Scan for the cell matching the given text and deliver its [X, Y] coordinate at center. 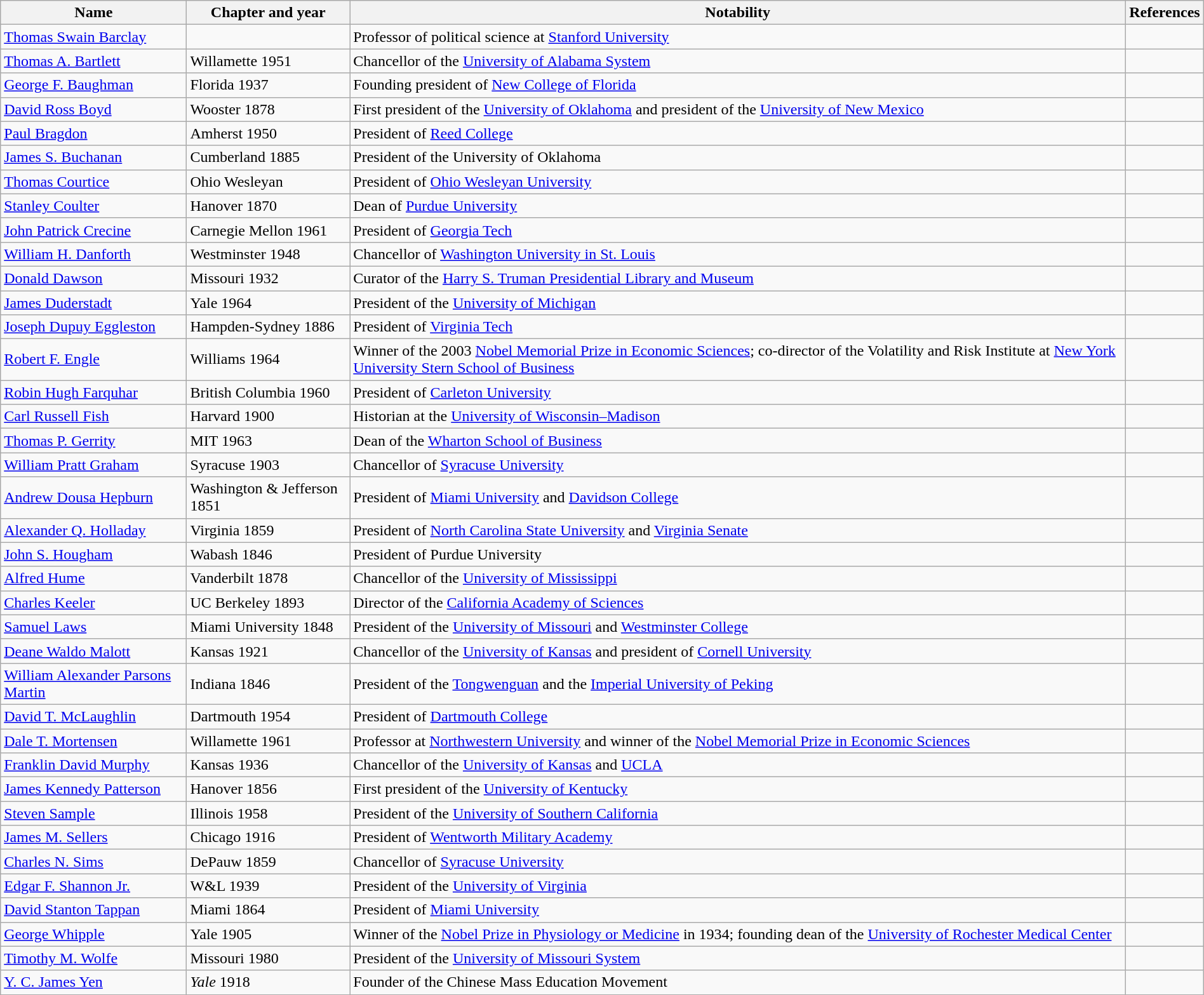
Miami University 1848 [268, 627]
Missouri 1932 [268, 278]
Thomas P. Gerrity [94, 441]
Williams 1964 [268, 359]
President of Miami University and Davidson College [738, 498]
John Patrick Crecine [94, 230]
President of the Tongwenguan and the Imperial University of Peking [738, 683]
Wooster 1878 [268, 109]
Kansas 1921 [268, 651]
Samuel Laws [94, 627]
Edgar F. Shannon Jr. [94, 886]
Wabash 1846 [268, 554]
Chancellor of the University of Mississippi [738, 578]
Founding president of New College of Florida [738, 85]
Professor of political science at Stanford University [738, 37]
President of Miami University [738, 910]
John S. Hougham [94, 554]
Yale 1918 [268, 982]
President of Purdue University [738, 554]
President of Ohio Wesleyan University [738, 182]
Indiana 1846 [268, 683]
Ohio Wesleyan [268, 182]
Miami 1864 [268, 910]
David Ross Boyd [94, 109]
Carnegie Mellon 1961 [268, 230]
UC Berkeley 1893 [268, 603]
Carl Russell Fish [94, 417]
Dale T. Mortensen [94, 741]
Florida 1937 [268, 85]
George F. Baughman [94, 85]
James Duderstadt [94, 303]
George Whipple [94, 934]
Harvard 1900 [268, 417]
References [1165, 13]
W&L 1939 [268, 886]
Hanover 1856 [268, 789]
Dean of Purdue University [738, 206]
Kansas 1936 [268, 765]
Chapter and year [268, 13]
Yale 1905 [268, 934]
Winner of the Nobel Prize in Physiology or Medicine in 1934; founding dean of the University of Rochester Medical Center [738, 934]
Y. C. James Yen [94, 982]
Stanley Coulter [94, 206]
MIT 1963 [268, 441]
William Pratt Graham [94, 465]
Historian at the University of Wisconsin–Madison [738, 417]
Syracuse 1903 [268, 465]
Professor at Northwestern University and winner of the Nobel Memorial Prize in Economic Sciences [738, 741]
Alexander Q. Holladay [94, 530]
Robin Hugh Farquhar [94, 392]
President of the University of Oklahoma [738, 157]
Chicago 1916 [268, 838]
Virginia 1859 [268, 530]
Willamette 1951 [268, 61]
James M. Sellers [94, 838]
Hanover 1870 [268, 206]
President of Dartmouth College [738, 716]
British Columbia 1960 [268, 392]
Robert F. Engle [94, 359]
Director of the California Academy of Sciences [738, 603]
Washington & Jefferson 1851 [268, 498]
President of the University of Southern California [738, 813]
Charles N. Sims [94, 862]
Dean of the Wharton School of Business [738, 441]
First president of the University of Kentucky [738, 789]
President of North Carolina State University and Virginia Senate [738, 530]
James S. Buchanan [94, 157]
Donald Dawson [94, 278]
Chancellor of the University of Alabama System [738, 61]
Steven Sample [94, 813]
Thomas A. Bartlett [94, 61]
Hampden-Sydney 1886 [268, 327]
Illinois 1958 [268, 813]
Alfred Hume [94, 578]
Dartmouth 1954 [268, 716]
Amherst 1950 [268, 133]
Missouri 1980 [268, 958]
President of the University of Missouri and Westminster College [738, 627]
Vanderbilt 1878 [268, 578]
Chancellor of Washington University in St. Louis [738, 254]
Curator of the Harry S. Truman Presidential Library and Museum [738, 278]
Yale 1964 [268, 303]
Name [94, 13]
Joseph Dupuy Eggleston [94, 327]
President of the University of Michigan [738, 303]
DePauw 1859 [268, 862]
William H. Danforth [94, 254]
Deane Waldo Malott [94, 651]
President of Carleton University [738, 392]
President of Virginia Tech [738, 327]
Notability [738, 13]
Andrew Dousa Hepburn [94, 498]
First president of the University of Oklahoma and president of the University of New Mexico [738, 109]
President of the University of Virginia [738, 886]
Willamette 1961 [268, 741]
President of Reed College [738, 133]
David Stanton Tappan [94, 910]
President of the University of Missouri System [738, 958]
Cumberland 1885 [268, 157]
Paul Bragdon [94, 133]
Thomas Swain Barclay [94, 37]
James Kennedy Patterson [94, 789]
William Alexander Parsons Martin [94, 683]
Charles Keeler [94, 603]
President of Georgia Tech [738, 230]
Timothy M. Wolfe [94, 958]
Westminster 1948 [268, 254]
David T. McLaughlin [94, 716]
Chancellor of the University of Kansas and president of Cornell University [738, 651]
Thomas Courtice [94, 182]
Chancellor of the University of Kansas and UCLA [738, 765]
Franklin David Murphy [94, 765]
President of Wentworth Military Academy [738, 838]
Founder of the Chinese Mass Education Movement [738, 982]
